Capture the cell that displays the provided text and extract its (X, Y) central coordinate. 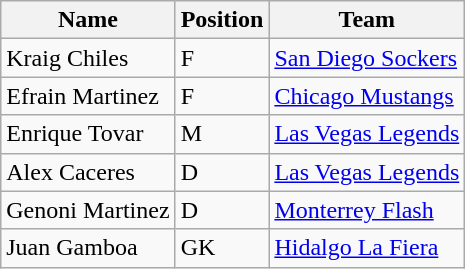
Alex Caceres (88, 172)
GK (222, 248)
Kraig Chiles (88, 58)
Position (222, 20)
San Diego Sockers (367, 58)
Genoni Martinez (88, 210)
Monterrey Flash (367, 210)
Juan Gamboa (88, 248)
Enrique Tovar (88, 134)
Efrain Martinez (88, 96)
Team (367, 20)
Chicago Mustangs (367, 96)
M (222, 134)
Hidalgo La Fiera (367, 248)
Name (88, 20)
